Identify which cell holds the provided text, then report its [X, Y] central coordinate. 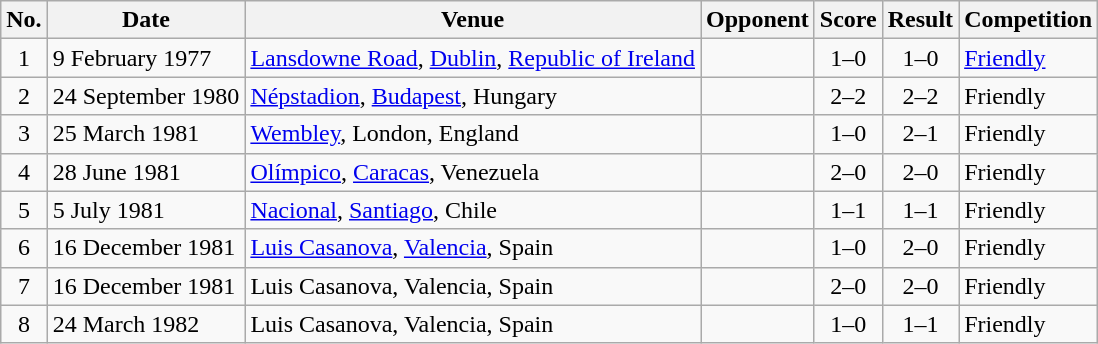
1 [24, 58]
9 February 1977 [146, 58]
7 [24, 286]
Competition [1028, 20]
8 [24, 324]
No. [24, 20]
Wembley, London, England [473, 134]
24 March 1982 [146, 324]
Lansdowne Road, Dublin, Republic of Ireland [473, 58]
Nacional, Santiago, Chile [473, 210]
Olímpico, Caracas, Venezuela [473, 172]
Opponent [757, 20]
2–1 [920, 134]
5 July 1981 [146, 210]
Date [146, 20]
3 [24, 134]
Score [848, 20]
4 [24, 172]
28 June 1981 [146, 172]
24 September 1980 [146, 96]
Result [920, 20]
25 March 1981 [146, 134]
5 [24, 210]
6 [24, 248]
2 [24, 96]
Venue [473, 20]
Népstadion, Budapest, Hungary [473, 96]
